Pinpoint the cell where the given text exists, returning its (x, y) midpoint coordinate. 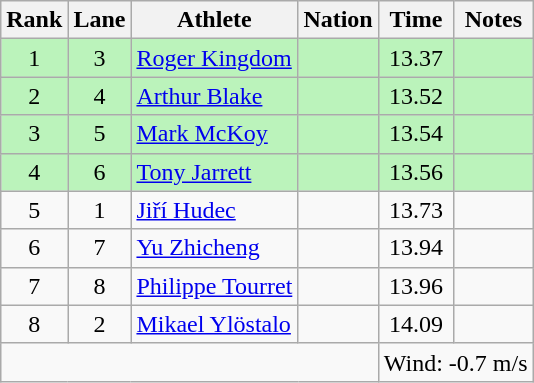
13.52 (416, 96)
Mikael Ylöstalo (214, 324)
Tony Jarrett (214, 172)
Mark McKoy (214, 134)
Roger Kingdom (214, 58)
13.56 (416, 172)
13.96 (416, 286)
Yu Zhicheng (214, 248)
Arthur Blake (214, 96)
Time (416, 20)
Nation (338, 20)
Wind: -0.7 m/s (456, 362)
13.37 (416, 58)
13.73 (416, 210)
Lane (100, 20)
Rank (34, 20)
Athlete (214, 20)
14.09 (416, 324)
13.54 (416, 134)
Philippe Tourret (214, 286)
Notes (494, 20)
Jiří Hudec (214, 210)
13.94 (416, 248)
